Identify which cell holds the provided text, then report its (X, Y) central coordinate. 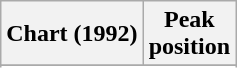
Chart (1992) (72, 34)
Peakposition (189, 34)
